Provide the (x, y) coordinate of the cell's center where the given text is located.  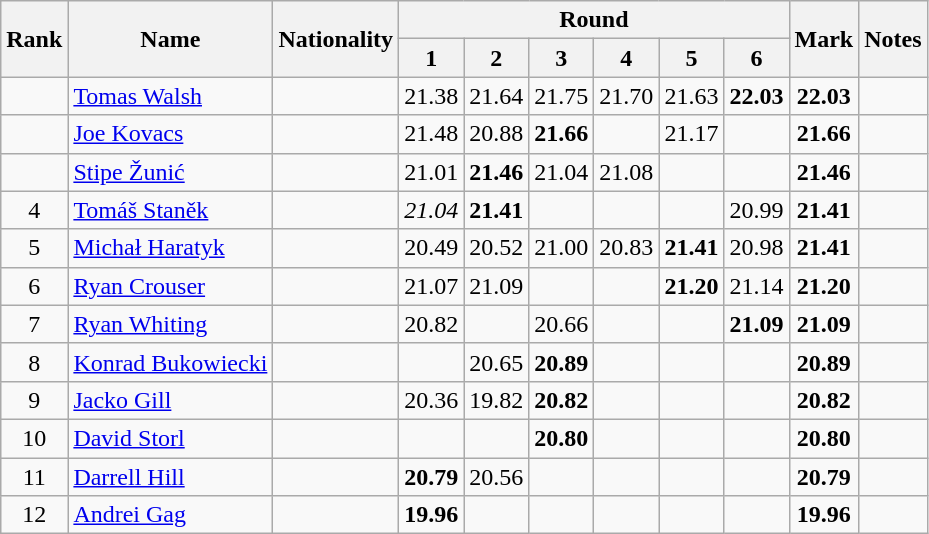
2 (496, 58)
10 (34, 438)
21.75 (562, 96)
20.49 (432, 248)
20.36 (432, 400)
21.63 (692, 96)
7 (34, 324)
Round (594, 20)
Ryan Crouser (170, 286)
9 (34, 400)
1 (432, 58)
3 (562, 58)
20.88 (496, 134)
Konrad Bukowiecki (170, 362)
David Storl (170, 438)
Mark (824, 39)
Jacko Gill (170, 400)
21.07 (432, 286)
21.48 (432, 134)
Tomas Walsh (170, 96)
Tomáš Staněk (170, 210)
20.83 (626, 248)
20.52 (496, 248)
21.08 (626, 172)
21.70 (626, 96)
Stipe Žunić (170, 172)
Joe Kovacs (170, 134)
Ryan Whiting (170, 324)
8 (34, 362)
21.01 (432, 172)
Andrei Gag (170, 515)
Michał Haratyk (170, 248)
21.17 (692, 134)
21.14 (756, 286)
19.82 (496, 400)
21.38 (432, 96)
12 (34, 515)
Darrell Hill (170, 477)
20.65 (496, 362)
20.56 (496, 477)
20.99 (756, 210)
20.98 (756, 248)
Name (170, 39)
Rank (34, 39)
21.00 (562, 248)
11 (34, 477)
Nationality (336, 39)
21.64 (496, 96)
20.66 (562, 324)
Notes (893, 39)
